Search for the cell housing the specified text and yield its [X, Y] center coordinate. 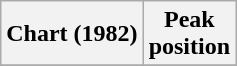
Chart (1982) [72, 34]
Peakposition [189, 34]
